Extract the [X, Y] coordinate from the center of the cell holding the provided text.  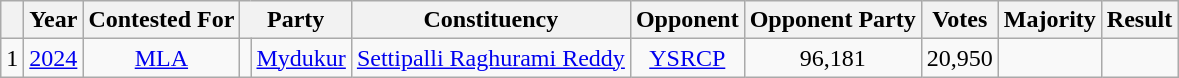
Constituency [490, 20]
Opponent Party [832, 20]
Majority [1050, 20]
Votes [960, 20]
Year [54, 20]
96,181 [832, 58]
Opponent [687, 20]
2024 [54, 58]
Party [296, 20]
Mydukur [301, 58]
MLA [162, 58]
20,950 [960, 58]
1 [12, 58]
Contested For [162, 20]
Settipalli Raghurami Reddy [490, 58]
Result [1139, 20]
YSRCP [687, 58]
